Determine the [X, Y] coordinate at the center of the cell enclosing the given text.  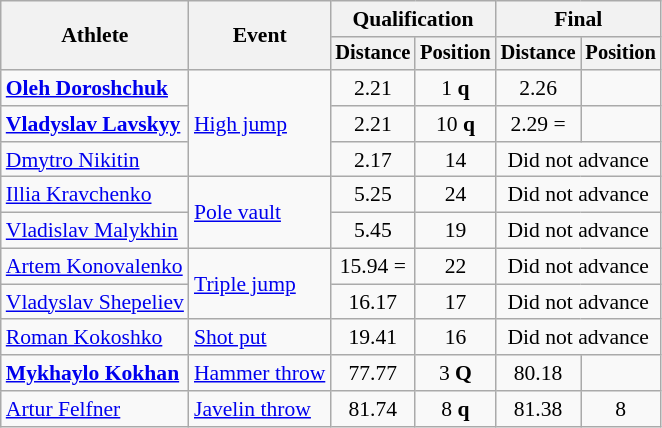
14 [455, 160]
22 [455, 267]
81.74 [372, 409]
19.41 [372, 338]
Shot put [260, 338]
19 [455, 231]
5.45 [372, 231]
Pole vault [260, 212]
Final [578, 19]
8 [620, 409]
Vladyslav Lavskyy [95, 124]
3 Q [455, 373]
1 q [455, 88]
Oleh Doroshchuk [95, 88]
81.38 [538, 409]
77.77 [372, 373]
Artur Felfner [95, 409]
Artem Konovalenko [95, 267]
Athlete [95, 36]
Roman Kokoshko [95, 338]
Vladislav Malykhin [95, 231]
2.17 [372, 160]
5.25 [372, 195]
Dmytro Nikitin [95, 160]
17 [455, 302]
10 q [455, 124]
Javelin throw [260, 409]
Mykhaylo Kokhan [95, 373]
24 [455, 195]
High jump [260, 124]
Qualification [412, 19]
8 q [455, 409]
Triple jump [260, 284]
15.94 = [372, 267]
Vladyslav Shepeliev [95, 302]
16 [455, 338]
2.26 [538, 88]
2.29 = [538, 124]
Illia Kravchenko [95, 195]
80.18 [538, 373]
Hammer throw [260, 373]
Event [260, 36]
16.17 [372, 302]
